Output the [x, y] coordinate of the center of the cell containing the given text.  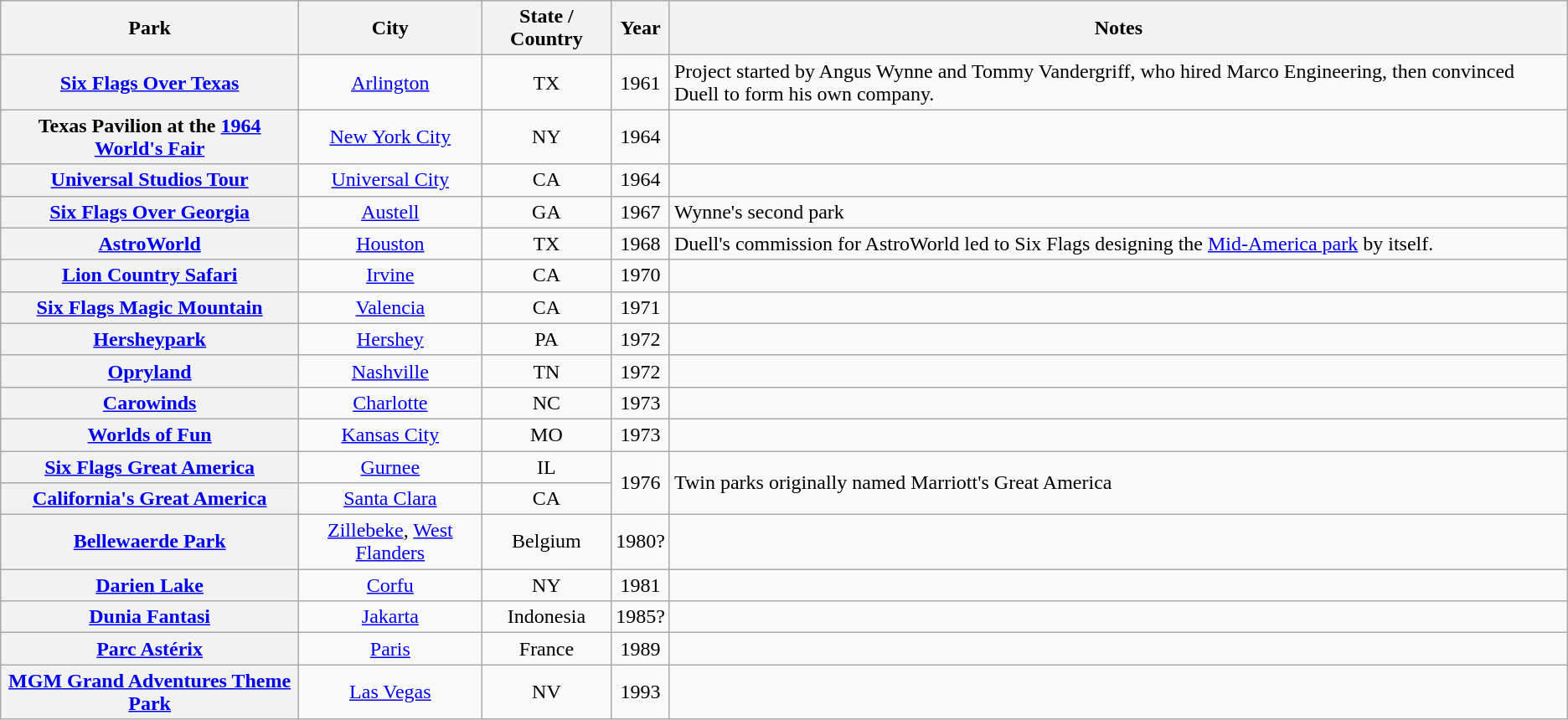
Project started by Angus Wynne and Tommy Vandergriff, who hired Marco Engineering, then convinced Duell to form his own company. [1118, 82]
Gurnee [390, 466]
Texas Pavilion at the 1964 World's Fair [150, 137]
Indonesia [546, 617]
Six Flags Over Texas [150, 82]
1989 [641, 649]
NV [546, 692]
Houston [390, 244]
1980? [641, 543]
Duell's commission for AstroWorld led to Six Flags designing the Mid-America park by itself. [1118, 244]
1981 [641, 585]
Carowinds [150, 403]
Year [641, 28]
PA [546, 339]
MGM Grand Adventures Theme Park [150, 692]
City [390, 28]
1967 [641, 212]
Park [150, 28]
AstroWorld [150, 244]
Las Vegas [390, 692]
Worlds of Fun [150, 435]
Six Flags Great America [150, 466]
Charlotte [390, 403]
Arlington [390, 82]
New York City [390, 137]
Wynne's second park [1118, 212]
Parc Astérix [150, 649]
1976 [641, 482]
Universal Studios Tour [150, 180]
Dunia Fantasi [150, 617]
Six Flags Over Georgia [150, 212]
Irvine [390, 275]
Zillebeke, West Flanders [390, 543]
1971 [641, 307]
NC [546, 403]
France [546, 649]
Lion Country Safari [150, 275]
Six Flags Magic Mountain [150, 307]
California's Great America [150, 499]
Corfu [390, 585]
Jakarta [390, 617]
Hershey [390, 339]
Twin parks originally named Marriott's Great America [1118, 482]
1961 [641, 82]
Opryland [150, 371]
1970 [641, 275]
Bellewaerde Park [150, 543]
State / Country [546, 28]
Notes [1118, 28]
Hersheypark [150, 339]
MO [546, 435]
Universal City [390, 180]
Santa Clara [390, 499]
Valencia [390, 307]
Austell [390, 212]
1968 [641, 244]
1993 [641, 692]
TN [546, 371]
Kansas City [390, 435]
Paris [390, 649]
Darien Lake [150, 585]
IL [546, 466]
GA [546, 212]
Belgium [546, 543]
Nashville [390, 371]
1985? [641, 617]
